Return the [x, y] coordinate for the center point of the cell that contains the specified text.  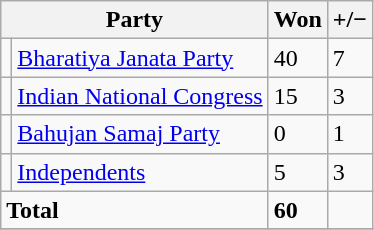
Independents [140, 172]
+/− [350, 20]
Party [134, 20]
5 [298, 172]
Indian National Congress [140, 96]
40 [298, 58]
7 [350, 58]
Bharatiya Janata Party [140, 58]
Total [134, 210]
15 [298, 96]
Won [298, 20]
1 [350, 134]
0 [298, 134]
Bahujan Samaj Party [140, 134]
60 [298, 210]
